Identify which cell holds the provided text, then report its (x, y) central coordinate. 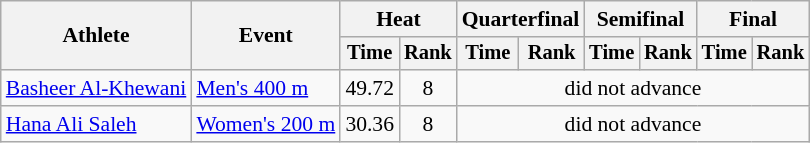
30.36 (370, 124)
Final (753, 19)
Women's 200 m (266, 124)
Event (266, 36)
Athlete (96, 36)
Quarterfinal (521, 19)
Heat (398, 19)
49.72 (370, 88)
Hana Ali Saleh (96, 124)
Men's 400 m (266, 88)
Semifinal (640, 19)
Basheer Al-Khewani (96, 88)
